Return the [x, y] coordinate for the center point of the cell that contains the specified text.  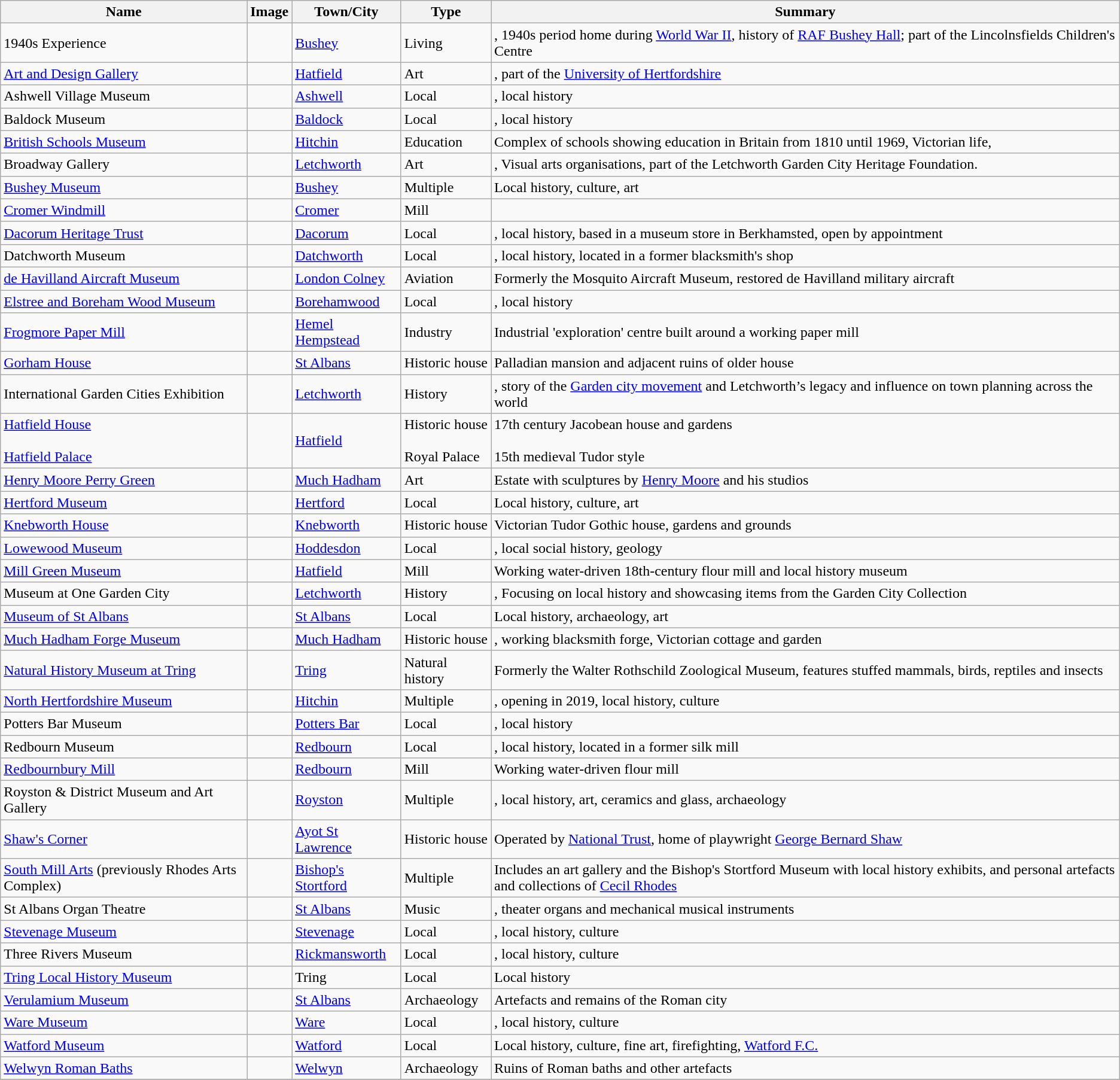
Education [446, 142]
Formerly the Mosquito Aircraft Museum, restored de Havilland military aircraft [805, 278]
Town/City [346, 12]
Redbournbury Mill [124, 769]
Redbourn Museum [124, 746]
, theater organs and mechanical musical instruments [805, 909]
Ashwell Village Museum [124, 96]
Baldock Museum [124, 119]
Rickmansworth [346, 954]
Natural History Museum at Tring [124, 670]
Much Hadham Forge Museum [124, 639]
, part of the University of Hertfordshire [805, 74]
St Albans Organ Theatre [124, 909]
Baldock [346, 119]
Watford [346, 1045]
, local history, located in a former silk mill [805, 746]
Knebworth [346, 525]
Potters Bar [346, 723]
South Mill Arts (previously Rhodes Arts Complex) [124, 878]
Living [446, 43]
Dacorum [346, 233]
Operated by National Trust, home of playwright George Bernard Shaw [805, 839]
Working water-driven flour mill [805, 769]
Bishop's Stortford [346, 878]
Tring Local History Museum [124, 977]
Lowewood Museum [124, 548]
Industrial 'exploration' centre built around a working paper mill [805, 333]
Complex of schools showing education in Britain from 1810 until 1969, Victorian life, [805, 142]
Local history [805, 977]
Industry [446, 333]
Henry Moore Perry Green [124, 480]
Image [269, 12]
Ware [346, 1023]
, Visual arts organisations, part of the Letchworth Garden City Heritage Foundation. [805, 165]
Datchworth Museum [124, 255]
1940s Experience [124, 43]
Broadway Gallery [124, 165]
Three Rivers Museum [124, 954]
Victorian Tudor Gothic house, gardens and grounds [805, 525]
Frogmore Paper Mill [124, 333]
Datchworth [346, 255]
Name [124, 12]
de Havilland Aircraft Museum [124, 278]
Historic house Royal Palace [446, 441]
North Hertfordshire Museum [124, 701]
17th century Jacobean house and gardens15th medieval Tudor style [805, 441]
Palladian mansion and adjacent ruins of older house [805, 363]
Ashwell [346, 96]
Artefacts and remains of the Roman city [805, 1000]
Royston [346, 801]
Hemel Hempstead [346, 333]
British Schools Museum [124, 142]
Borehamwood [346, 301]
Type [446, 12]
, local history, based in a museum store in Berkhamsted, open by appointment [805, 233]
, story of the Garden city movement and Letchworth’s legacy and influence on town planning across the world [805, 394]
Local history, culture, fine art, firefighting, Watford F.C. [805, 1045]
Estate with sculptures by Henry Moore and his studios [805, 480]
Bushey Museum [124, 187]
Ayot St Lawrence [346, 839]
Natural history [446, 670]
Working water-driven 18th-century flour mill and local history museum [805, 571]
Local history, archaeology, art [805, 616]
, Focusing on local history and showcasing items from the Garden City Collection [805, 594]
Verulamium Museum [124, 1000]
Royston & District Museum and Art Gallery [124, 801]
, working blacksmith forge, Victorian cottage and garden [805, 639]
Aviation [446, 278]
Museum at One Garden City [124, 594]
, local social history, geology [805, 548]
International Garden Cities Exhibition [124, 394]
, 1940s period home during World War II, history of RAF Bushey Hall; part of the Lincolnsfields Children's Centre [805, 43]
Hertford [346, 503]
Music [446, 909]
, local history, art, ceramics and glass, archaeology [805, 801]
Cromer [346, 210]
London Colney [346, 278]
Watford Museum [124, 1045]
Potters Bar Museum [124, 723]
Stevenage Museum [124, 932]
Includes an art gallery and the Bishop's Stortford Museum with local history exhibits, and personal artefacts and collections of Cecil Rhodes [805, 878]
Shaw's Corner [124, 839]
Welwyn Roman Baths [124, 1068]
Ware Museum [124, 1023]
Gorham House [124, 363]
Formerly the Walter Rothschild Zoological Museum, features stuffed mammals, birds, reptiles and insects [805, 670]
Art and Design Gallery [124, 74]
Elstree and Boreham Wood Museum [124, 301]
Knebworth House [124, 525]
Stevenage [346, 932]
Hatfield House Hatfield Palace [124, 441]
Hoddesdon [346, 548]
Dacorum Heritage Trust [124, 233]
Museum of St Albans [124, 616]
, opening in 2019, local history, culture [805, 701]
, local history, located in a former blacksmith's shop [805, 255]
Ruins of Roman baths and other artefacts [805, 1068]
Welwyn [346, 1068]
Hertford Museum [124, 503]
Summary [805, 12]
Mill Green Museum [124, 571]
Cromer Windmill [124, 210]
